Identify which cell holds the provided text, then report its (x, y) central coordinate. 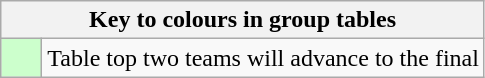
Table top two teams will advance to the final (264, 58)
Key to colours in group tables (243, 20)
